Search for the cell housing the specified text and yield its [X, Y] center coordinate. 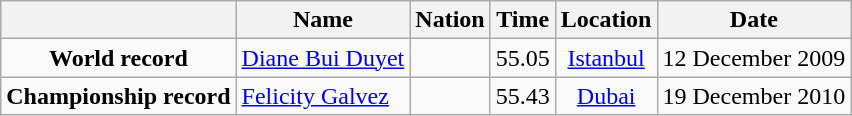
55.43 [522, 96]
55.05 [522, 58]
Time [522, 20]
Nation [450, 20]
Location [606, 20]
Felicity Galvez [323, 96]
World record [118, 58]
Name [323, 20]
Diane Bui Duyet [323, 58]
Date [754, 20]
Istanbul [606, 58]
Dubai [606, 96]
Championship record [118, 96]
19 December 2010 [754, 96]
12 December 2009 [754, 58]
